Locate the cell with the specified text and output its (X, Y) center coordinate. 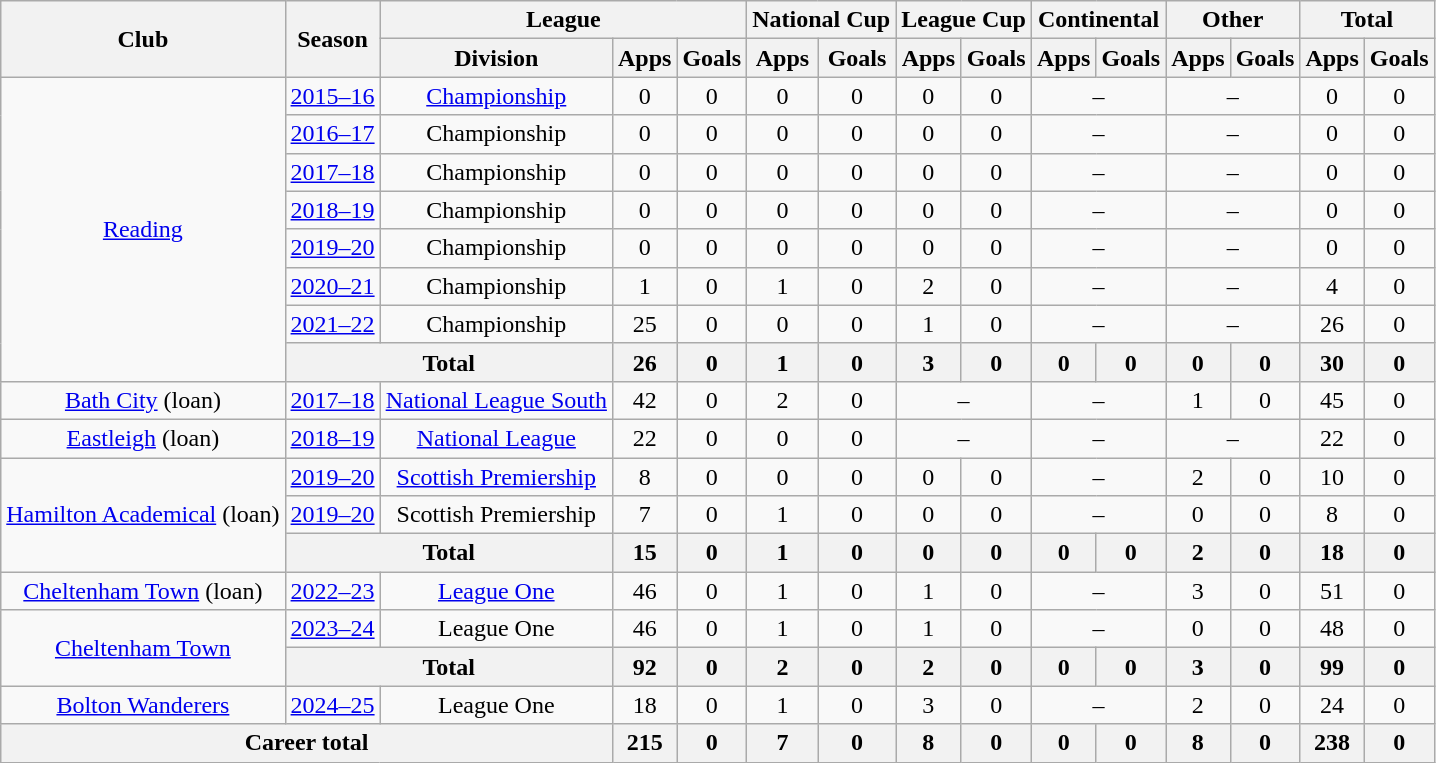
Career total (307, 743)
National Cup (822, 20)
Reading (143, 229)
2023–24 (332, 629)
2020–21 (332, 286)
15 (644, 553)
National League (496, 438)
2022–23 (332, 591)
48 (1332, 629)
215 (644, 743)
238 (1332, 743)
42 (644, 400)
92 (644, 667)
League Cup (964, 20)
2015–16 (332, 96)
45 (1332, 400)
10 (1332, 477)
Continental (1098, 20)
Season (332, 39)
Cheltenham Town (loan) (143, 591)
24 (1332, 705)
25 (644, 324)
National League South (496, 400)
99 (1332, 667)
Other (1233, 20)
2024–25 (332, 705)
Eastleigh (loan) (143, 438)
Club (143, 39)
Cheltenham Town (143, 648)
4 (1332, 286)
Division (496, 58)
2016–17 (332, 134)
Bath City (loan) (143, 400)
51 (1332, 591)
Hamilton Academical (loan) (143, 515)
Bolton Wanderers (143, 705)
30 (1332, 362)
League (564, 20)
2021–22 (332, 324)
